Search for the cell housing the specified text and yield its [X, Y] center coordinate. 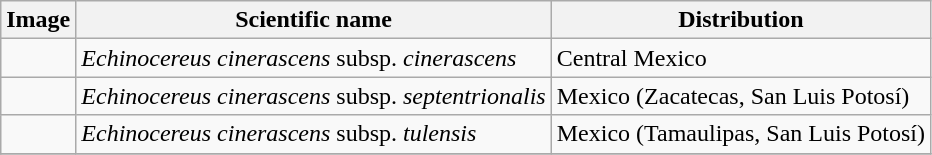
Echinocereus cinerascens subsp. septentrionalis [314, 96]
Central Mexico [740, 58]
Scientific name [314, 20]
Echinocereus cinerascens subsp. cinerascens [314, 58]
Mexico (Zacatecas, San Luis Potosí) [740, 96]
Image [38, 20]
Mexico (Tamaulipas, San Luis Potosí) [740, 134]
Echinocereus cinerascens subsp. tulensis [314, 134]
Distribution [740, 20]
